Determine the [X, Y] coordinate at the center of the cell enclosing the given text.  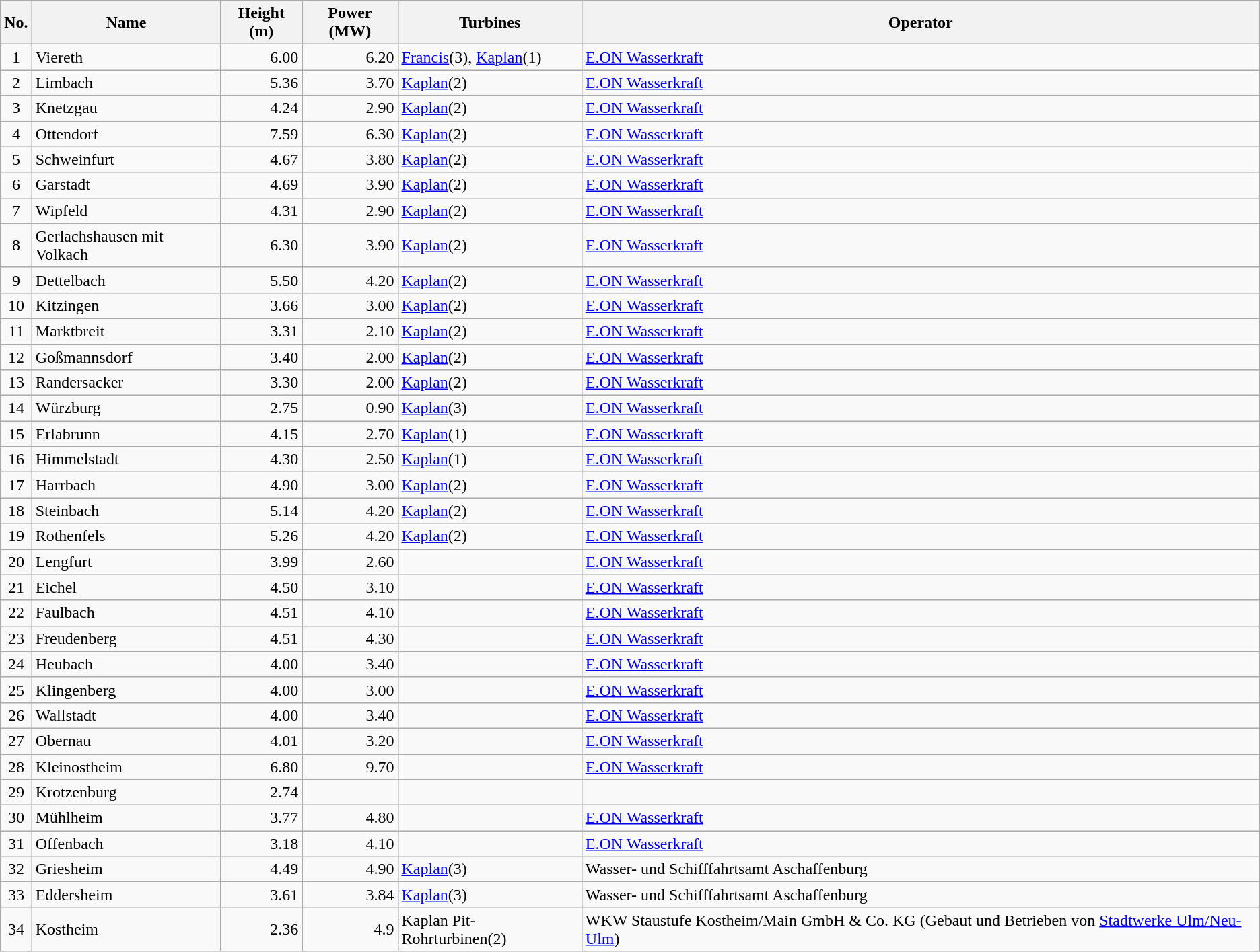
27 [16, 741]
15 [16, 434]
3.70 [350, 83]
19 [16, 536]
Erlabrunn [127, 434]
5.26 [261, 536]
7.59 [261, 134]
14 [16, 408]
5.50 [261, 280]
Klingenberg [127, 690]
2.10 [350, 331]
4 [16, 134]
32 [16, 869]
16 [16, 460]
5.36 [261, 83]
Viereth [127, 57]
Gerlachshausen mit Volkach [127, 245]
Randersacker [127, 383]
Freudenberg [127, 638]
Power (MW) [350, 23]
1 [16, 57]
Height (m) [261, 23]
11 [16, 331]
13 [16, 383]
3.80 [350, 159]
Krotzenburg [127, 793]
4.80 [350, 818]
12 [16, 357]
21 [16, 587]
Wallstadt [127, 715]
3.10 [350, 587]
4.67 [261, 159]
3.18 [261, 844]
Offenbach [127, 844]
31 [16, 844]
3 [16, 108]
2.50 [350, 460]
Name [127, 23]
Operator [921, 23]
Schweinfurt [127, 159]
Knetzgau [127, 108]
Obernau [127, 741]
Eichel [127, 587]
22 [16, 613]
4.49 [261, 869]
Limbach [127, 83]
Marktbreit [127, 331]
WKW Staustufe Kostheim/Main GmbH & Co. KG (Gebaut und Betrieben von Stadtwerke Ulm/Neu-Ulm) [921, 930]
4.9 [350, 930]
3.31 [261, 331]
3.30 [261, 383]
Garstadt [127, 185]
4.01 [261, 741]
3.61 [261, 895]
34 [16, 930]
9.70 [350, 766]
30 [16, 818]
4.50 [261, 587]
7 [16, 211]
8 [16, 245]
Kostheim [127, 930]
23 [16, 638]
Heubach [127, 664]
2.36 [261, 930]
Turbines [490, 23]
24 [16, 664]
4.15 [261, 434]
10 [16, 305]
29 [16, 793]
3.20 [350, 741]
25 [16, 690]
4.31 [261, 211]
20 [16, 562]
3.77 [261, 818]
Lengfurt [127, 562]
Kleinostheim [127, 766]
3.99 [261, 562]
Steinbach [127, 511]
2 [16, 83]
Griesheim [127, 869]
Kitzingen [127, 305]
2.75 [261, 408]
28 [16, 766]
Francis(3), Kaplan(1) [490, 57]
4.69 [261, 185]
Rothenfels [127, 536]
Wipfeld [127, 211]
3.84 [350, 895]
6.20 [350, 57]
Mühlheim [127, 818]
Ottendorf [127, 134]
6.00 [261, 57]
5.14 [261, 511]
Goßmannsdorf [127, 357]
Würzburg [127, 408]
18 [16, 511]
33 [16, 895]
No. [16, 23]
Dettelbach [127, 280]
2.60 [350, 562]
Eddersheim [127, 895]
Himmelstadt [127, 460]
6.80 [261, 766]
2.70 [350, 434]
Faulbach [127, 613]
6 [16, 185]
Harrbach [127, 485]
2.74 [261, 793]
4.24 [261, 108]
5 [16, 159]
17 [16, 485]
0.90 [350, 408]
3.66 [261, 305]
26 [16, 715]
Kaplan Pit-Rohrturbinen(2) [490, 930]
9 [16, 280]
